Extract the (X, Y) coordinate from the center of the cell holding the provided text.  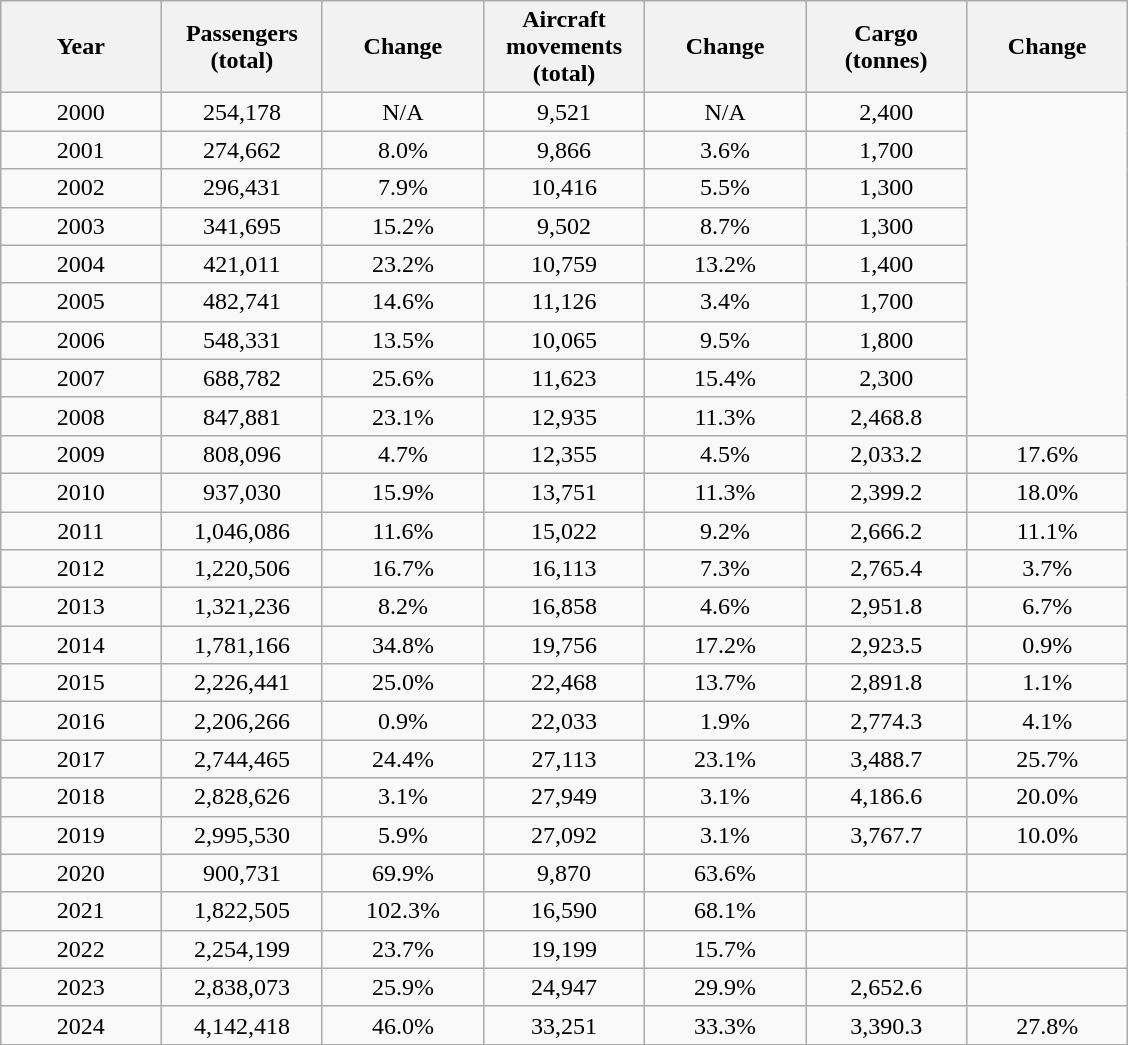
33.3% (726, 1025)
2011 (80, 531)
2,951.8 (886, 607)
11.1% (1048, 531)
15.2% (402, 226)
5.9% (402, 835)
274,662 (242, 150)
9,866 (564, 150)
Cargo (tonnes) (886, 47)
15.4% (726, 378)
25.6% (402, 378)
4.6% (726, 607)
10.0% (1048, 835)
16,113 (564, 569)
2017 (80, 759)
2,033.2 (886, 454)
4,186.6 (886, 797)
808,096 (242, 454)
2,744,465 (242, 759)
2009 (80, 454)
2007 (80, 378)
17.6% (1048, 454)
3,767.7 (886, 835)
17.2% (726, 645)
2,300 (886, 378)
10,416 (564, 188)
2000 (80, 112)
4,142,418 (242, 1025)
1,822,505 (242, 911)
9.2% (726, 531)
1,781,166 (242, 645)
847,881 (242, 416)
2,765.4 (886, 569)
63.6% (726, 873)
8.2% (402, 607)
27,949 (564, 797)
3.7% (1048, 569)
548,331 (242, 340)
16,590 (564, 911)
29.9% (726, 987)
2005 (80, 302)
13,751 (564, 492)
2015 (80, 683)
Year (80, 47)
33,251 (564, 1025)
3.4% (726, 302)
3,390.3 (886, 1025)
16,858 (564, 607)
2,399.2 (886, 492)
27,113 (564, 759)
2,774.3 (886, 721)
22,033 (564, 721)
Passengers (total) (242, 47)
15.9% (402, 492)
341,695 (242, 226)
15.7% (726, 949)
2012 (80, 569)
6.7% (1048, 607)
27,092 (564, 835)
1,220,506 (242, 569)
2013 (80, 607)
18.0% (1048, 492)
2024 (80, 1025)
2,468.8 (886, 416)
19,756 (564, 645)
2016 (80, 721)
4.1% (1048, 721)
2,923.5 (886, 645)
2,838,073 (242, 987)
12,355 (564, 454)
900,731 (242, 873)
10,759 (564, 264)
24,947 (564, 987)
24.4% (402, 759)
7.3% (726, 569)
2019 (80, 835)
2,254,199 (242, 949)
1,400 (886, 264)
2,400 (886, 112)
254,178 (242, 112)
2010 (80, 492)
1,046,086 (242, 531)
2002 (80, 188)
1,321,236 (242, 607)
2003 (80, 226)
16.7% (402, 569)
9.5% (726, 340)
688,782 (242, 378)
482,741 (242, 302)
2023 (80, 987)
25.7% (1048, 759)
34.8% (402, 645)
Aircraft movements (total) (564, 47)
2,652.6 (886, 987)
9,870 (564, 873)
8.0% (402, 150)
8.7% (726, 226)
4.5% (726, 454)
296,431 (242, 188)
3.6% (726, 150)
3,488.7 (886, 759)
2,226,441 (242, 683)
27.8% (1048, 1025)
1.9% (726, 721)
1.1% (1048, 683)
11.6% (402, 531)
2022 (80, 949)
4.7% (402, 454)
2,666.2 (886, 531)
46.0% (402, 1025)
2006 (80, 340)
69.9% (402, 873)
7.9% (402, 188)
23.2% (402, 264)
1,800 (886, 340)
68.1% (726, 911)
22,468 (564, 683)
14.6% (402, 302)
12,935 (564, 416)
2,891.8 (886, 683)
2018 (80, 797)
2021 (80, 911)
13.7% (726, 683)
2014 (80, 645)
11,126 (564, 302)
20.0% (1048, 797)
102.3% (402, 911)
23.7% (402, 949)
11,623 (564, 378)
2004 (80, 264)
2,995,530 (242, 835)
2008 (80, 416)
9,521 (564, 112)
2020 (80, 873)
25.9% (402, 987)
10,065 (564, 340)
2001 (80, 150)
421,011 (242, 264)
13.2% (726, 264)
15,022 (564, 531)
2,828,626 (242, 797)
5.5% (726, 188)
937,030 (242, 492)
19,199 (564, 949)
9,502 (564, 226)
2,206,266 (242, 721)
13.5% (402, 340)
25.0% (402, 683)
